Capture the cell that displays the provided text and extract its [x, y] central coordinate. 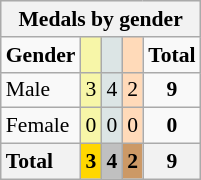
Female [41, 126]
Medals by gender [101, 19]
Gender [41, 55]
Male [41, 90]
